Identify which cell holds the provided text, then report its [X, Y] central coordinate. 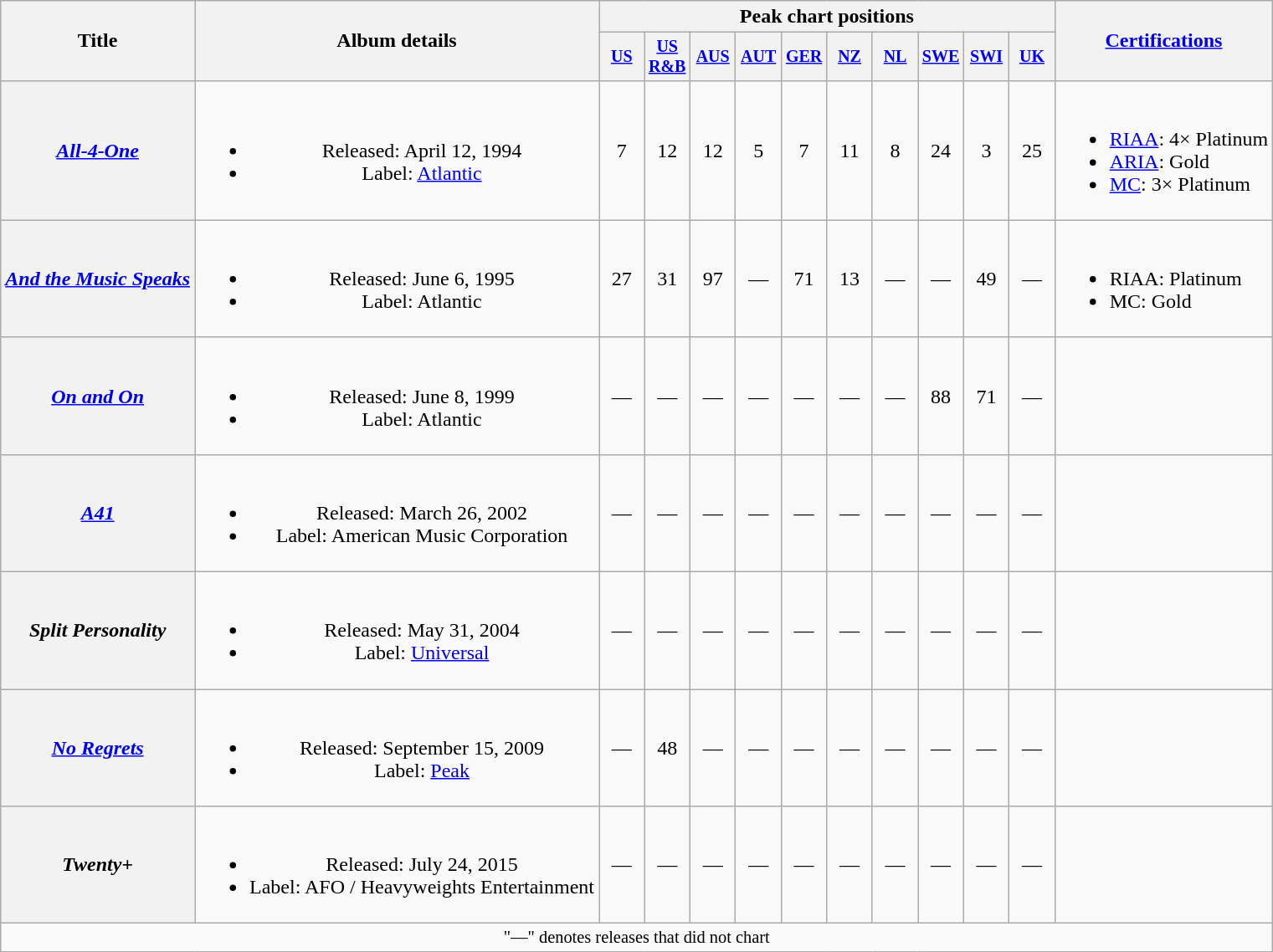
5 [758, 151]
Released: September 15, 2009Label: Peak [397, 748]
UK [1032, 57]
AUS [712, 57]
Split Personality [98, 631]
24 [941, 151]
25 [1032, 151]
US [622, 57]
31 [667, 279]
Title [98, 41]
27 [622, 279]
On and On [98, 396]
49 [986, 279]
SWI [986, 57]
RIAA: PlatinumMC: Gold [1163, 279]
And the Music Speaks [98, 279]
Certifications [1163, 41]
Released: June 6, 1995Label: Atlantic [397, 279]
All-4-One [98, 151]
"—" denotes releases that did not chart [637, 938]
A41 [98, 513]
No Regrets [98, 748]
Peak chart positions [827, 17]
8 [895, 151]
RIAA: 4× PlatinumARIA: GoldMC: 3× Platinum [1163, 151]
13 [850, 279]
Released: May 31, 2004Label: Universal [397, 631]
NL [895, 57]
NZ [850, 57]
88 [941, 396]
GER [803, 57]
3 [986, 151]
Released: March 26, 2002Label: American Music Corporation [397, 513]
Twenty+ [98, 865]
Released: June 8, 1999Label: Atlantic [397, 396]
AUT [758, 57]
11 [850, 151]
SWE [941, 57]
Released: July 24, 2015Label: AFO / Heavyweights Entertainment [397, 865]
US R&B [667, 57]
48 [667, 748]
97 [712, 279]
Album details [397, 41]
Released: April 12, 1994Label: Atlantic [397, 151]
